Extract the [x, y] coordinate from the center of the cell holding the provided text.  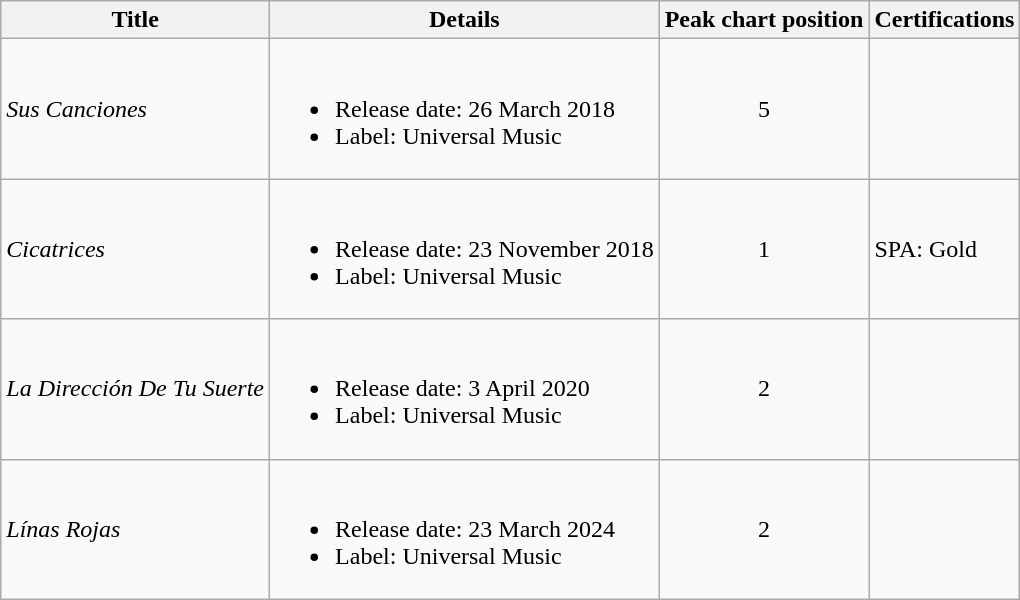
SPA: Gold [944, 249]
5 [764, 109]
Peak chart position [764, 20]
Cicatrices [136, 249]
Certifications [944, 20]
Sus Canciones [136, 109]
Línas Rojas [136, 529]
Release date: 3 April 2020Label: Universal Music [465, 389]
Details [465, 20]
Release date: 23 March 2024Label: Universal Music [465, 529]
Title [136, 20]
La Dirección De Tu Suerte [136, 389]
Release date: 23 November 2018Label: Universal Music [465, 249]
1 [764, 249]
Release date: 26 March 2018Label: Universal Music [465, 109]
